Determine the [X, Y] coordinate at the center of the cell enclosing the given text.  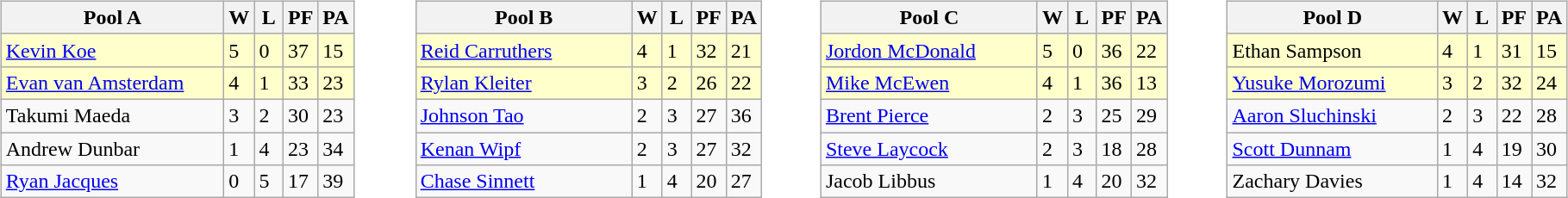
34 [336, 149]
Steve Laycock [929, 149]
39 [336, 182]
26 [709, 83]
31 [1514, 50]
Evan van Amsterdam [112, 83]
Reid Carruthers [524, 50]
Pool C [929, 17]
Jordon McDonald [929, 50]
29 [1148, 115]
17 [300, 182]
Pool B [524, 17]
19 [1514, 149]
Aaron Sluchinski [1333, 115]
Andrew Dunbar [112, 149]
37 [300, 50]
Mike McEwen [929, 83]
Pool A [112, 17]
Scott Dunnam [1333, 149]
Kevin Koe [112, 50]
Ethan Sampson [1333, 50]
Kenan Wipf [524, 149]
Chase Sinnett [524, 182]
25 [1114, 115]
Brent Pierce [929, 115]
Pool D [1333, 17]
Jacob Libbus [929, 182]
Zachary Davies [1333, 182]
33 [300, 83]
21 [743, 50]
13 [1148, 83]
24 [1550, 83]
Takumi Maeda [112, 115]
Johnson Tao [524, 115]
Yusuke Morozumi [1333, 83]
Rylan Kleiter [524, 83]
Ryan Jacques [112, 182]
14 [1514, 182]
18 [1114, 149]
